Determine the (x, y) coordinate at the center of the cell enclosing the given text.  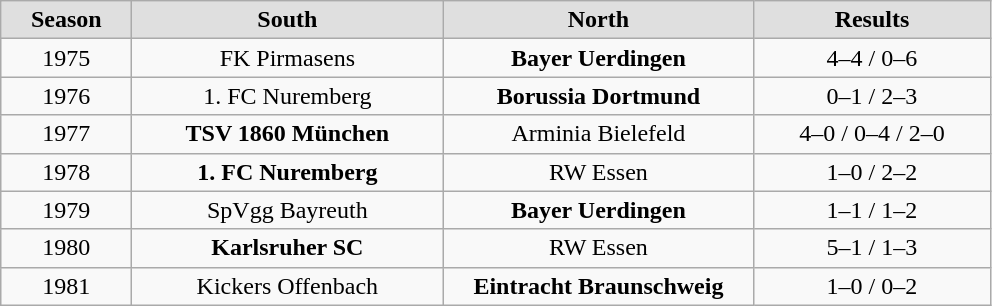
4–4 / 0–6 (872, 58)
North (598, 20)
1–0 / 2–2 (872, 172)
1980 (66, 248)
4–0 / 0–4 / 2–0 (872, 134)
South (288, 20)
SpVgg Bayreuth (288, 210)
Results (872, 20)
Karlsruher SC (288, 248)
1–0 / 0–2 (872, 286)
Season (66, 20)
Eintracht Braunschweig (598, 286)
Kickers Offenbach (288, 286)
1977 (66, 134)
1–1 / 1–2 (872, 210)
FK Pirmasens (288, 58)
1978 (66, 172)
1976 (66, 96)
1979 (66, 210)
TSV 1860 München (288, 134)
0–1 / 2–3 (872, 96)
Borussia Dortmund (598, 96)
1981 (66, 286)
5–1 / 1–3 (872, 248)
1975 (66, 58)
Arminia Bielefeld (598, 134)
